Scan for the cell matching the given text and deliver its (x, y) coordinate at center. 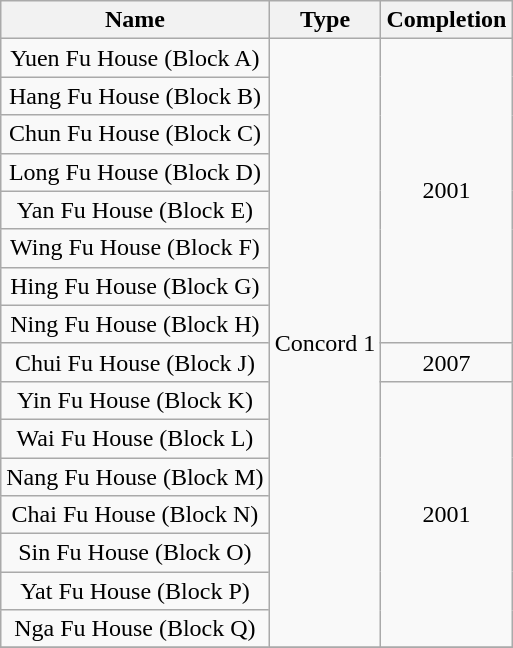
Name (135, 20)
Chui Fu House (Block J) (135, 362)
Ning Fu House (Block H) (135, 324)
Nga Fu House (Block Q) (135, 629)
Long Fu House (Block D) (135, 172)
Wing Fu House (Block F) (135, 248)
Chun Fu House (Block C) (135, 134)
Chai Fu House (Block N) (135, 515)
Sin Fu House (Block O) (135, 553)
Hang Fu House (Block B) (135, 96)
Completion (446, 20)
2007 (446, 362)
Yan Fu House (Block E) (135, 210)
Nang Fu House (Block M) (135, 477)
Type (325, 20)
Yin Fu House (Block K) (135, 400)
Concord 1 (325, 344)
Yuen Fu House (Block A) (135, 58)
Wai Fu House (Block L) (135, 438)
Hing Fu House (Block G) (135, 286)
Yat Fu House (Block P) (135, 591)
